Scan for the cell matching the given text and deliver its [x, y] coordinate at center. 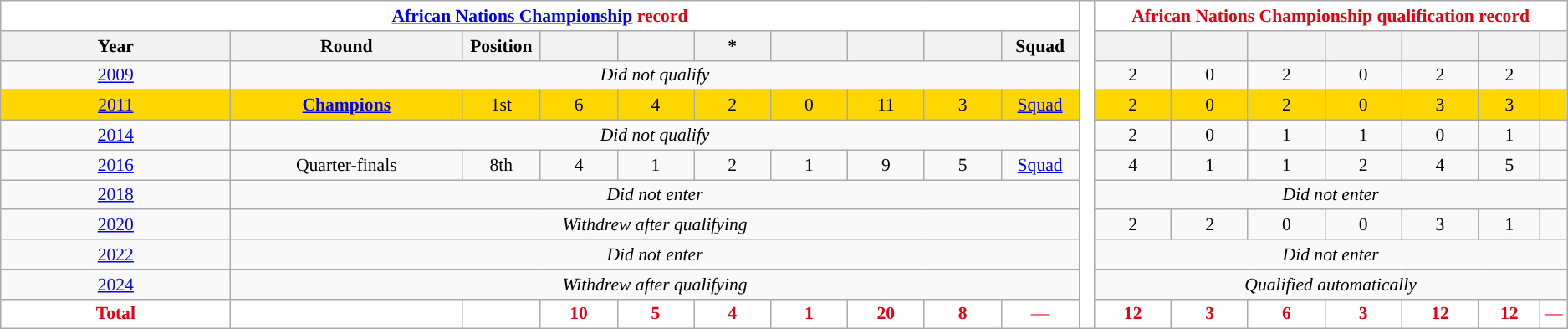
* [733, 46]
Round [346, 46]
1st [502, 105]
2014 [115, 136]
8 [963, 314]
2016 [115, 165]
11 [886, 105]
2024 [115, 285]
10 [579, 314]
African Nations Championship record [540, 16]
2020 [115, 225]
2011 [115, 105]
8th [502, 165]
2022 [115, 254]
Year [115, 46]
Total [115, 314]
Position [502, 46]
Champions [346, 105]
2009 [115, 75]
20 [886, 314]
Qualified automatically [1331, 285]
Quarter-finals [346, 165]
9 [886, 165]
2018 [115, 195]
African Nations Championship qualification record [1331, 16]
